Provide the [x, y] coordinate of the cell's center where the given text is located.  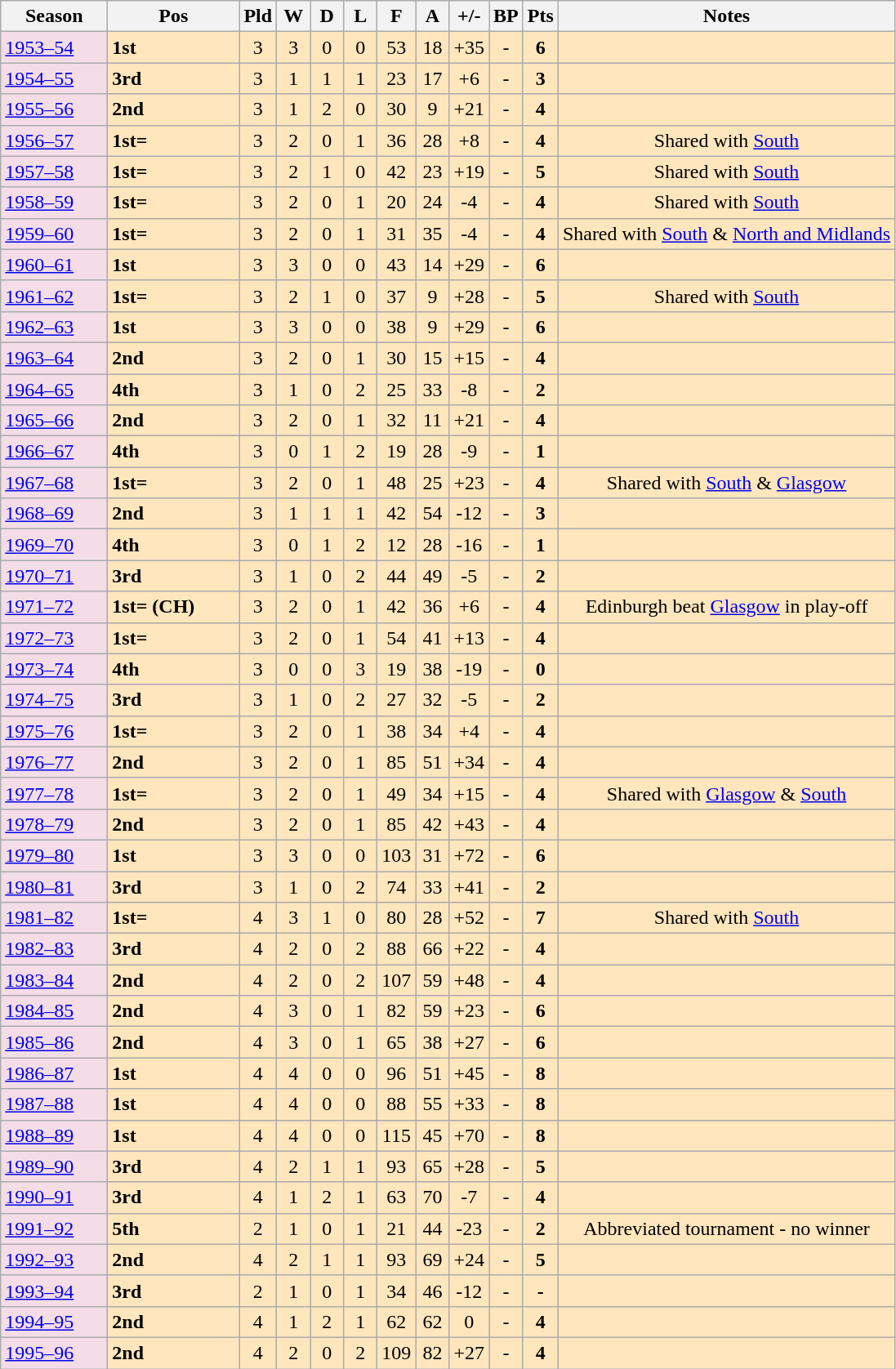
74 [397, 886]
Shared with South & North and Midlands [726, 234]
1957–58 [54, 172]
+34 [469, 762]
12 [397, 545]
11 [433, 421]
1992–93 [54, 1260]
Shared with Glasgow & South [726, 793]
+52 [469, 918]
1971–72 [54, 607]
1980–81 [54, 886]
1995–96 [54, 1353]
45 [433, 1135]
27 [397, 700]
D [327, 16]
F [397, 16]
1981–82 [54, 918]
+8 [469, 140]
Pts [541, 16]
1962–63 [54, 327]
14 [433, 265]
1970–71 [54, 576]
1977–78 [54, 793]
-23 [469, 1229]
1990–91 [54, 1197]
1960–61 [54, 265]
+48 [469, 980]
L [361, 16]
107 [397, 980]
1968–69 [54, 514]
115 [397, 1135]
37 [397, 296]
W [294, 16]
+19 [469, 172]
1982–83 [54, 949]
1994–95 [54, 1322]
1954–55 [54, 78]
41 [433, 638]
1989–90 [54, 1166]
1976–77 [54, 762]
Pld [258, 16]
70 [433, 1197]
1963–64 [54, 358]
1967–68 [54, 483]
1969–70 [54, 545]
-8 [469, 390]
66 [433, 949]
Notes [726, 16]
1972–73 [54, 638]
1978–79 [54, 824]
Edinburgh beat Glasgow in play-off [726, 607]
7 [541, 918]
-16 [469, 545]
1974–75 [54, 700]
+41 [469, 886]
+45 [469, 1073]
1966–67 [54, 452]
1984–85 [54, 1011]
1986–87 [54, 1073]
53 [397, 47]
96 [397, 1073]
18 [433, 47]
1st= (CH) [173, 607]
+33 [469, 1104]
+13 [469, 638]
1961–62 [54, 296]
1964–65 [54, 390]
+72 [469, 855]
A [433, 16]
1975–76 [54, 731]
Shared with South & Glasgow [726, 483]
1991–92 [54, 1229]
1993–94 [54, 1291]
35 [433, 234]
21 [397, 1229]
1958–59 [54, 203]
43 [397, 265]
109 [397, 1353]
1959–60 [54, 234]
48 [397, 483]
+22 [469, 949]
BP [506, 16]
Abbreviated tournament - no winner [726, 1229]
+43 [469, 824]
+24 [469, 1260]
1983–84 [54, 980]
-19 [469, 669]
-7 [469, 1197]
20 [397, 203]
1973–74 [54, 669]
55 [433, 1104]
69 [433, 1260]
46 [433, 1291]
103 [397, 855]
15 [433, 358]
1953–54 [54, 47]
1988–89 [54, 1135]
5th [173, 1229]
1985–86 [54, 1042]
1965–66 [54, 421]
1955–56 [54, 109]
1956–57 [54, 140]
+70 [469, 1135]
Season [54, 16]
63 [397, 1197]
+35 [469, 47]
+/- [469, 16]
+4 [469, 731]
1979–80 [54, 855]
Pos [173, 16]
24 [433, 203]
80 [397, 918]
1987–88 [54, 1104]
-9 [469, 452]
17 [433, 78]
